Capture the cell that displays the provided text and extract its [x, y] central coordinate. 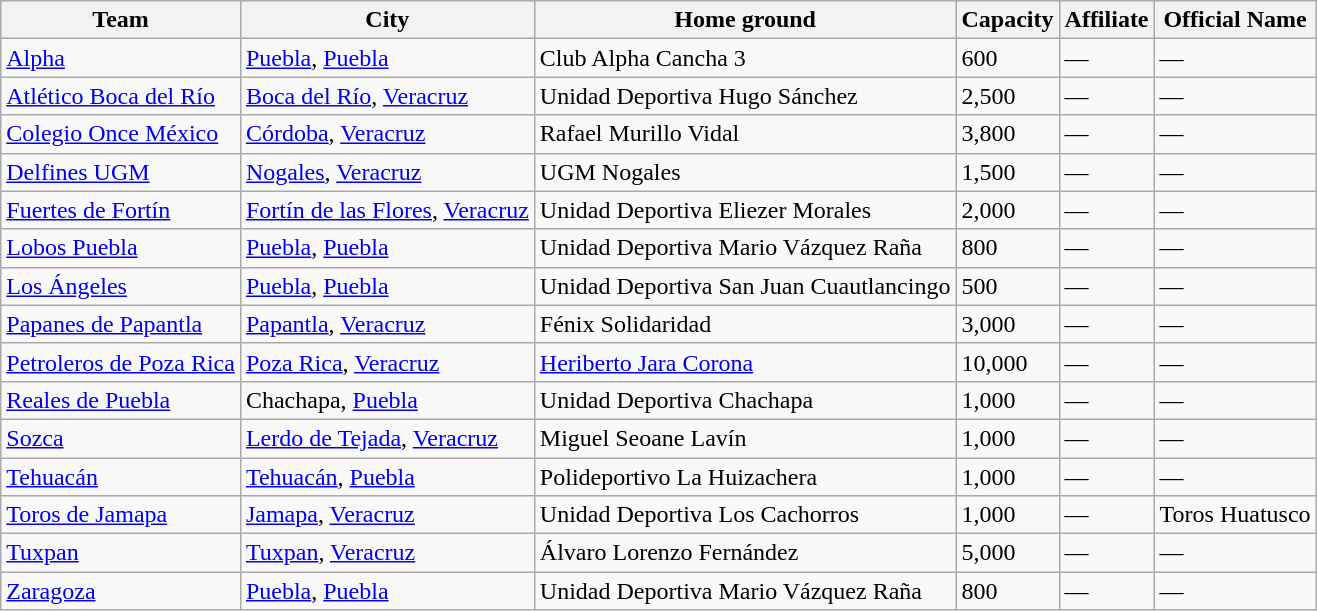
Los Ángeles [121, 286]
City [387, 20]
Unidad Deportiva Eliezer Morales [745, 210]
Zaragoza [121, 591]
Reales de Puebla [121, 400]
Colegio Once México [121, 134]
Fuertes de Fortín [121, 210]
Lerdo de Tejada, Veracruz [387, 438]
Papantla, Veracruz [387, 324]
Petroleros de Poza Rica [121, 362]
Chachapa, Puebla [387, 400]
Toros Huatusco [1235, 515]
Home ground [745, 20]
Córdoba, Veracruz [387, 134]
Fortín de las Flores, Veracruz [387, 210]
Boca del Río, Veracruz [387, 96]
Tuxpan, Veracruz [387, 553]
Papanes de Papantla [121, 324]
Delfines UGM [121, 172]
3,000 [1008, 324]
Heriberto Jara Corona [745, 362]
Tuxpan [121, 553]
Affiliate [1106, 20]
2,500 [1008, 96]
2,000 [1008, 210]
Jamapa, Veracruz [387, 515]
Poza Rica, Veracruz [387, 362]
Alpha [121, 58]
Official Name [1235, 20]
Unidad Deportiva Hugo Sánchez [745, 96]
Unidad Deportiva Los Cachorros [745, 515]
1,500 [1008, 172]
Atlético Boca del Río [121, 96]
3,800 [1008, 134]
Unidad Deportiva San Juan Cuautlancingo [745, 286]
Unidad Deportiva Chachapa [745, 400]
Sozca [121, 438]
Nogales, Veracruz [387, 172]
Tehuacán [121, 477]
Tehuacán, Puebla [387, 477]
10,000 [1008, 362]
Polideportivo La Huizachera [745, 477]
UGM Nogales [745, 172]
Miguel Seoane Lavín [745, 438]
600 [1008, 58]
Capacity [1008, 20]
Team [121, 20]
Fénix Solidaridad [745, 324]
5,000 [1008, 553]
500 [1008, 286]
Álvaro Lorenzo Fernández [745, 553]
Club Alpha Cancha 3 [745, 58]
Rafael Murillo Vidal [745, 134]
Toros de Jamapa [121, 515]
Lobos Puebla [121, 248]
